Capture the cell that displays the provided text and extract its [x, y] central coordinate. 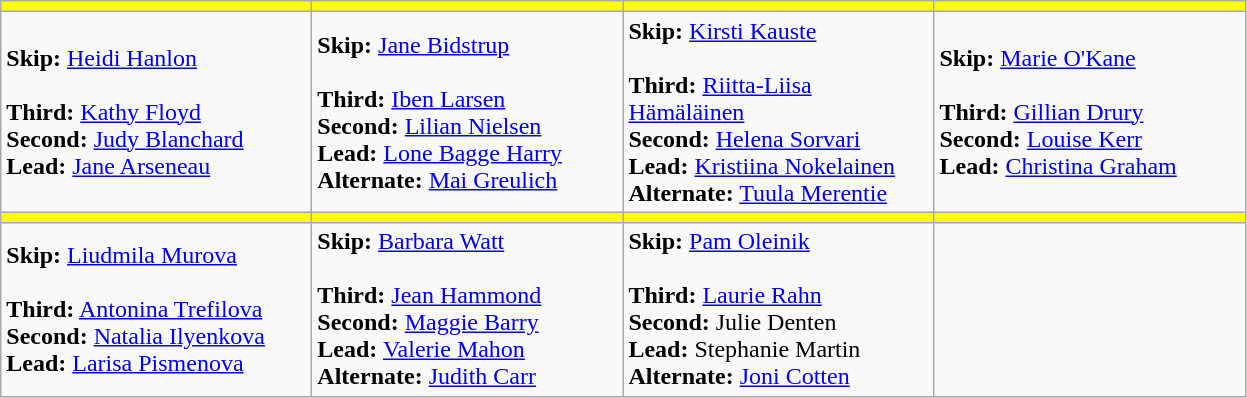
Skip: Heidi HanlonThird: Kathy Floyd Second: Judy Blanchard Lead: Jane Arseneau [156, 112]
Skip: Kirsti KausteThird: Riitta-Liisa Hämäläinen Second: Helena Sorvari Lead: Kristiina Nokelainen Alternate: Tuula Merentie [778, 112]
Skip: Marie O'KaneThird: Gillian Drury Second: Louise Kerr Lead: Christina Graham [1090, 112]
Skip: Liudmila MurovaThird: Antonina Trefilova Second: Natalia Ilyenkova Lead: Larisa Pismenova [156, 310]
Skip: Jane BidstrupThird: Iben Larsen Second: Lilian Nielsen Lead: Lone Bagge Harry Alternate: Mai Greulich [468, 112]
Skip: Barbara WattThird: Jean Hammond Second: Maggie Barry Lead: Valerie Mahon Alternate: Judith Carr [468, 310]
Skip: Pam OleinikThird: Laurie Rahn Second: Julie Denten Lead: Stephanie Martin Alternate: Joni Cotten [778, 310]
